Output the [x, y] coordinate of the center of the cell containing the given text.  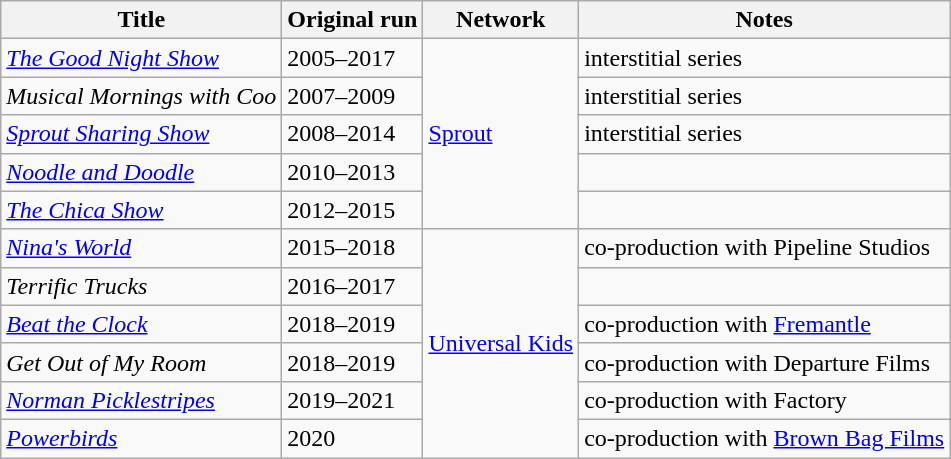
Network [501, 20]
Get Out of My Room [142, 362]
co-production with Pipeline Studios [764, 248]
co-production with Brown Bag Films [764, 438]
Title [142, 20]
co-production with Factory [764, 400]
Noodle and Doodle [142, 172]
Norman Picklestripes [142, 400]
2015–2018 [352, 248]
2008–2014 [352, 134]
Musical Mornings with Coo [142, 96]
Sprout Sharing Show [142, 134]
2007–2009 [352, 96]
Nina's World [142, 248]
The Good Night Show [142, 58]
co-production with Fremantle [764, 324]
2019–2021 [352, 400]
Notes [764, 20]
Original run [352, 20]
2012–2015 [352, 210]
co-production with Departure Films [764, 362]
2005–2017 [352, 58]
Universal Kids [501, 343]
2020 [352, 438]
Sprout [501, 134]
Beat the Clock [142, 324]
The Chica Show [142, 210]
Powerbirds [142, 438]
2016–2017 [352, 286]
Terrific Trucks [142, 286]
2010–2013 [352, 172]
